From the cell containing the given text, extract its center point as (x, y) coordinate. 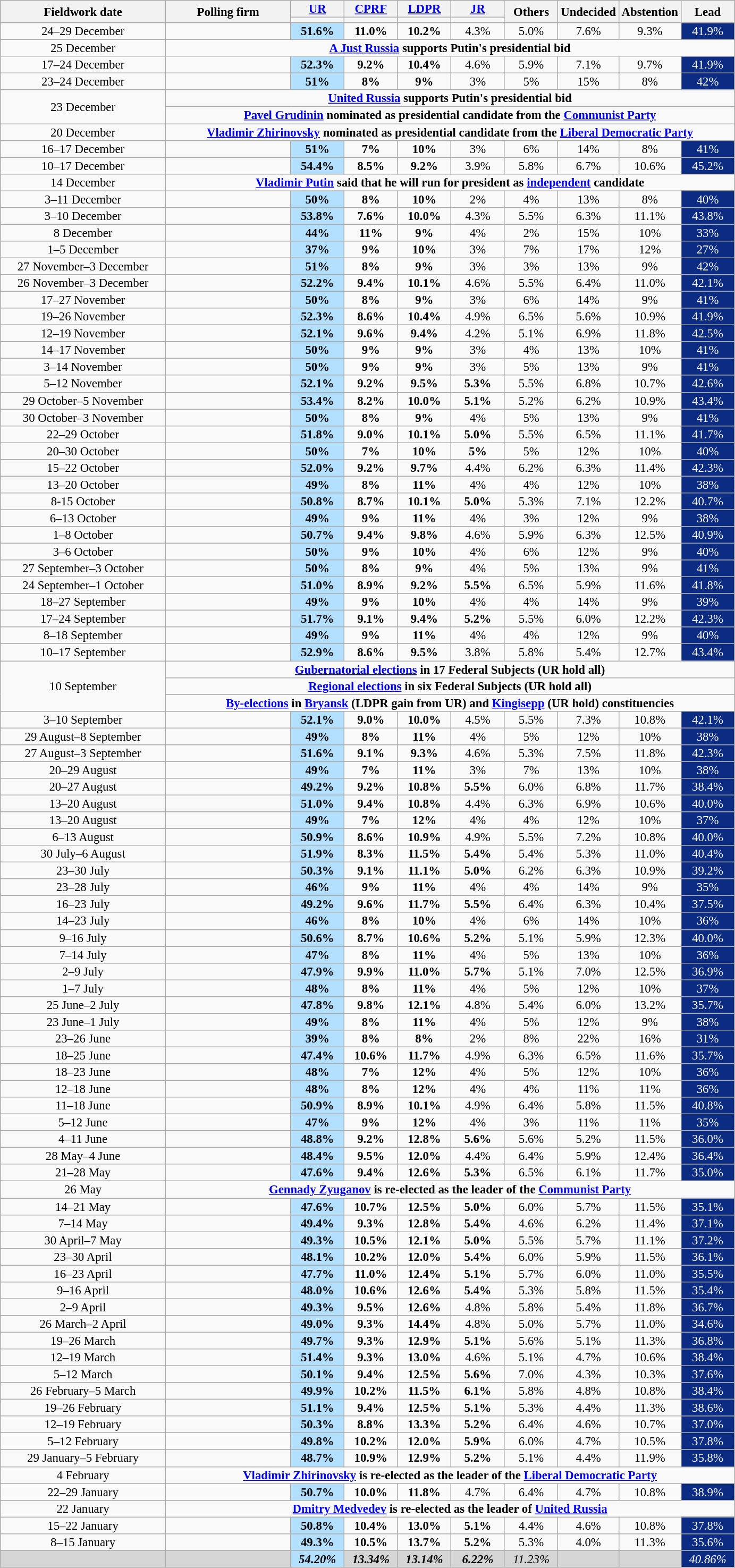
52.9% (318, 652)
12–18 June (83, 1089)
40.86% (708, 1559)
7.3% (588, 719)
4–11 June (83, 1139)
47.7% (318, 1274)
35.5% (708, 1274)
35.4% (708, 1291)
51.9% (318, 854)
8.3% (371, 854)
14–17 November (83, 350)
22 January (83, 1508)
38.6% (708, 1408)
33% (708, 233)
51.4% (318, 1358)
Polling firm (228, 12)
5–12 November (83, 384)
1–7 July (83, 988)
23–30 July (83, 871)
36.9% (708, 971)
23–28 July (83, 887)
49.8% (318, 1442)
4 February (83, 1475)
10 September (83, 686)
19–26 November (83, 317)
24–29 December (83, 31)
Lead (708, 12)
50.1% (318, 1375)
JR (478, 9)
28 May–4 June (83, 1156)
3–11 December (83, 199)
23 December (83, 107)
14–21 May (83, 1207)
3–6 October (83, 552)
51.1% (318, 1408)
4.0% (588, 1542)
4.5% (478, 719)
24 September–1 October (83, 586)
18–25 June (83, 1055)
26 May (83, 1190)
By-elections in Bryansk (LDPR gain from UR) and Kingisepp (UR hold) constituencies (450, 703)
52.0% (318, 468)
49.0% (318, 1324)
5–12 February (83, 1442)
36.8% (708, 1341)
22% (588, 1039)
22–29 October (83, 434)
13.2% (649, 1005)
37.2% (708, 1240)
7–14 July (83, 955)
30 July–6 August (83, 854)
25 December (83, 48)
23–30 April (83, 1257)
51.8% (318, 434)
United Russia supports Putin's presidential bid (450, 99)
UR (318, 9)
3.8% (478, 652)
7.5% (588, 753)
23 June–1 July (83, 1022)
13–20 October (83, 485)
11.23% (531, 1559)
Abstention (649, 12)
10.3% (649, 1375)
29 October–5 November (83, 401)
Regional elections in six Federal Subjects (UR hold all) (450, 686)
23–26 June (83, 1039)
30 October–3 November (83, 418)
13.3% (424, 1425)
3–14 November (83, 367)
5–12 March (83, 1375)
17–24 September (83, 619)
3.9% (478, 166)
29 January–5 February (83, 1459)
42.6% (708, 384)
25 June–2 July (83, 1005)
16–23 April (83, 1274)
8–18 September (83, 635)
19–26 February (83, 1408)
12.3% (649, 938)
45.2% (708, 166)
41.7% (708, 434)
48.7% (318, 1459)
19–26 March (83, 1341)
37.0% (708, 1425)
16–23 July (83, 904)
9.9% (371, 971)
12–19 November (83, 334)
40.8% (708, 1106)
6.7% (588, 166)
44% (318, 233)
6–13 October (83, 518)
51.7% (318, 619)
27% (708, 250)
17–27 November (83, 300)
8.8% (371, 1425)
41.8% (708, 586)
35.6% (708, 1542)
8-15 October (83, 502)
52.2% (318, 283)
26 November–3 December (83, 283)
12.7% (649, 652)
Gubernatorial elections in 17 Federal Subjects (UR hold all) (450, 669)
37.5% (708, 904)
35.8% (708, 1459)
37.1% (708, 1223)
39.2% (708, 871)
20 December (83, 132)
12–19 March (83, 1358)
10–17 December (83, 166)
43.8% (708, 216)
Fieldwork date (83, 12)
16–17 December (83, 149)
26 March–2 April (83, 1324)
4.2% (478, 334)
23–24 December (83, 82)
7.2% (588, 837)
42.5% (708, 334)
36.1% (708, 1257)
27 August–3 September (83, 753)
27 September–3 October (83, 569)
21–28 May (83, 1173)
13.14% (424, 1559)
8.5% (371, 166)
14.4% (424, 1324)
7–14 May (83, 1223)
Pavel Grudinin nominated as presidential candidate from the Communist Party (450, 115)
29 August–8 September (83, 736)
CPRF (371, 9)
20–27 August (83, 787)
34.6% (708, 1324)
11–18 June (83, 1106)
Others (531, 12)
A Just Russia supports Putin's presidential bid (450, 48)
8.2% (371, 401)
9–16 July (83, 938)
40.9% (708, 535)
6.22% (478, 1559)
Vladimir Putin said that he will run for president as independent candidate (450, 182)
Dmitry Medvedev is re-elected as the leader of United Russia (450, 1508)
36.4% (708, 1156)
Vladimir Zhirinovsky is re-elected as the leader of the Liberal Democratic Party (450, 1475)
18–27 September (83, 602)
31% (708, 1039)
8 December (83, 233)
26 February–5 March (83, 1391)
35.1% (708, 1207)
40.7% (708, 502)
Undecided (588, 12)
2–9 July (83, 971)
5–12 June (83, 1123)
10–17 September (83, 652)
1–8 October (83, 535)
47.4% (318, 1055)
14 December (83, 182)
LDPR (424, 9)
17% (588, 250)
13.7% (424, 1542)
12–19 February (83, 1425)
8–15 January (83, 1542)
49.7% (318, 1341)
53.8% (318, 216)
14–23 July (83, 921)
27 November–3 December (83, 266)
36.7% (708, 1307)
9–16 April (83, 1291)
30 April–7 May (83, 1240)
6–13 August (83, 837)
18–23 June (83, 1072)
17–24 December (83, 65)
35.0% (708, 1173)
48.4% (318, 1156)
49.9% (318, 1391)
Gennady Zyuganov is re-elected as the leader of the Communist Party (450, 1190)
16% (649, 1039)
37.6% (708, 1375)
15–22 January (83, 1525)
36.0% (708, 1139)
3–10 December (83, 216)
50.6% (318, 938)
47.9% (318, 971)
47.8% (318, 1005)
54.4% (318, 166)
38.9% (708, 1492)
Vladimir Zhirinovsky nominated as presidential candidate from the Liberal Democratic Party (450, 132)
49.4% (318, 1223)
2–9 April (83, 1307)
3–10 September (83, 719)
40.4% (708, 854)
54.20% (318, 1559)
13.34% (371, 1559)
1–5 December (83, 250)
15–22 October (83, 468)
20–29 August (83, 770)
48.1% (318, 1257)
11.9% (649, 1459)
48.0% (318, 1291)
48.8% (318, 1139)
53.4% (318, 401)
20–30 October (83, 451)
22–29 January (83, 1492)
